For the text-containing cell, return its midpoint in (x, y) coordinate format. 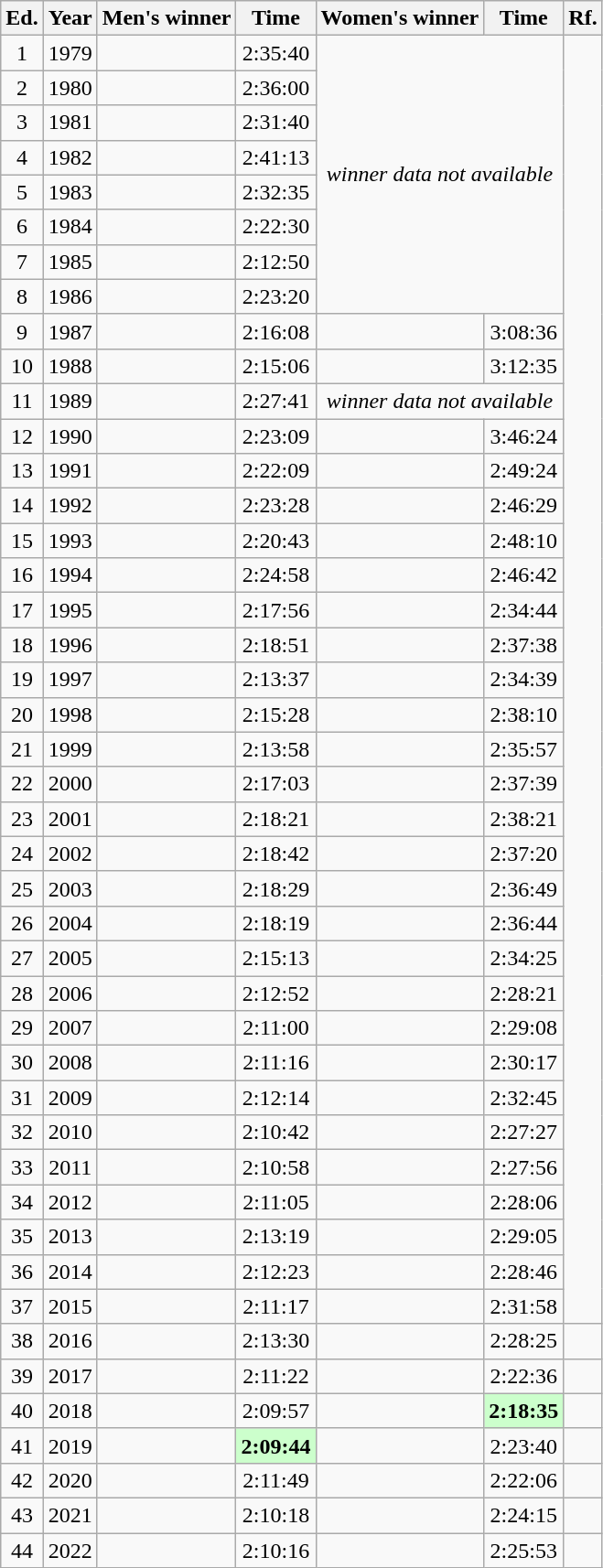
31 (22, 1098)
12 (22, 436)
2:18:29 (276, 888)
2:11:22 (276, 1376)
7 (22, 262)
2:22:09 (276, 471)
2:31:58 (523, 1306)
2006 (70, 993)
21 (22, 749)
2:23:40 (523, 1445)
42 (22, 1480)
2:11:16 (276, 1063)
14 (22, 506)
2:34:39 (523, 680)
2:37:39 (523, 784)
1996 (70, 645)
2007 (70, 1028)
3:08:36 (523, 331)
44 (22, 1551)
2:36:49 (523, 888)
2:22:30 (276, 227)
2:10:16 (276, 1551)
2010 (70, 1133)
20 (22, 714)
1995 (70, 610)
2011 (70, 1167)
2:32:35 (276, 192)
2:11:17 (276, 1306)
9 (22, 331)
2008 (70, 1063)
2:11:49 (276, 1480)
2:12:23 (276, 1272)
24 (22, 854)
43 (22, 1515)
2005 (70, 958)
37 (22, 1306)
2:18:35 (523, 1411)
3:46:24 (523, 436)
1993 (70, 541)
1988 (70, 366)
2:28:25 (523, 1341)
2:27:41 (276, 401)
2:38:10 (523, 714)
Ed. (22, 18)
2021 (70, 1515)
2:29:05 (523, 1237)
2:31:40 (276, 123)
2:27:27 (523, 1133)
2004 (70, 923)
2014 (70, 1272)
4 (22, 157)
Men's winner (167, 18)
41 (22, 1445)
2:37:38 (523, 645)
22 (22, 784)
1994 (70, 575)
1984 (70, 227)
23 (22, 819)
1992 (70, 506)
18 (22, 645)
10 (22, 366)
2009 (70, 1098)
2:20:43 (276, 541)
2:41:13 (276, 157)
2:15:28 (276, 714)
2020 (70, 1480)
1981 (70, 123)
39 (22, 1376)
26 (22, 923)
2:46:29 (523, 506)
8 (22, 296)
1990 (70, 436)
2013 (70, 1237)
2:10:58 (276, 1167)
2:18:51 (276, 645)
2:23:28 (276, 506)
2:12:50 (276, 262)
2:18:21 (276, 819)
3:12:35 (523, 366)
2:38:21 (523, 819)
2:09:57 (276, 1411)
2:17:03 (276, 784)
2:25:53 (523, 1551)
2:17:56 (276, 610)
2003 (70, 888)
40 (22, 1411)
2:23:09 (276, 436)
2:36:44 (523, 923)
33 (22, 1167)
19 (22, 680)
36 (22, 1272)
2:13:19 (276, 1237)
2017 (70, 1376)
6 (22, 227)
1987 (70, 331)
2:24:15 (523, 1515)
1997 (70, 680)
2:18:19 (276, 923)
2:10:18 (276, 1515)
2:34:25 (523, 958)
2:49:24 (523, 471)
2:46:42 (523, 575)
30 (22, 1063)
2:37:20 (523, 854)
1986 (70, 296)
27 (22, 958)
15 (22, 541)
2:29:08 (523, 1028)
2:10:42 (276, 1133)
25 (22, 888)
2:48:10 (523, 541)
2001 (70, 819)
2:34:44 (523, 610)
2:23:20 (276, 296)
2:27:56 (523, 1167)
Year (70, 18)
2:12:14 (276, 1098)
3 (22, 123)
1985 (70, 262)
2012 (70, 1202)
1999 (70, 749)
2015 (70, 1306)
1989 (70, 401)
2:13:58 (276, 749)
5 (22, 192)
34 (22, 1202)
28 (22, 993)
2019 (70, 1445)
1980 (70, 88)
2000 (70, 784)
2:22:06 (523, 1480)
32 (22, 1133)
2:28:21 (523, 993)
11 (22, 401)
2:35:57 (523, 749)
2:18:42 (276, 854)
2:36:00 (276, 88)
2:13:30 (276, 1341)
2018 (70, 1411)
35 (22, 1237)
2:28:06 (523, 1202)
29 (22, 1028)
2:16:08 (276, 331)
2022 (70, 1551)
2:11:00 (276, 1028)
1979 (70, 53)
2:22:36 (523, 1376)
2:12:52 (276, 993)
2 (22, 88)
Women's winner (400, 18)
17 (22, 610)
2:30:17 (523, 1063)
16 (22, 575)
2:28:46 (523, 1272)
2002 (70, 854)
1982 (70, 157)
2:13:37 (276, 680)
38 (22, 1341)
2:15:13 (276, 958)
2:11:05 (276, 1202)
2:24:58 (276, 575)
Rf. (583, 18)
13 (22, 471)
1 (22, 53)
2016 (70, 1341)
2:32:45 (523, 1098)
1998 (70, 714)
1991 (70, 471)
2:15:06 (276, 366)
2:35:40 (276, 53)
2:09:44 (276, 1445)
1983 (70, 192)
